From the cell containing the given text, extract its center point as [X, Y] coordinate. 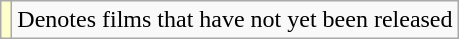
Denotes films that have not yet been released [235, 20]
